Provide the [x, y] coordinate of the cell's center where the given text is located.  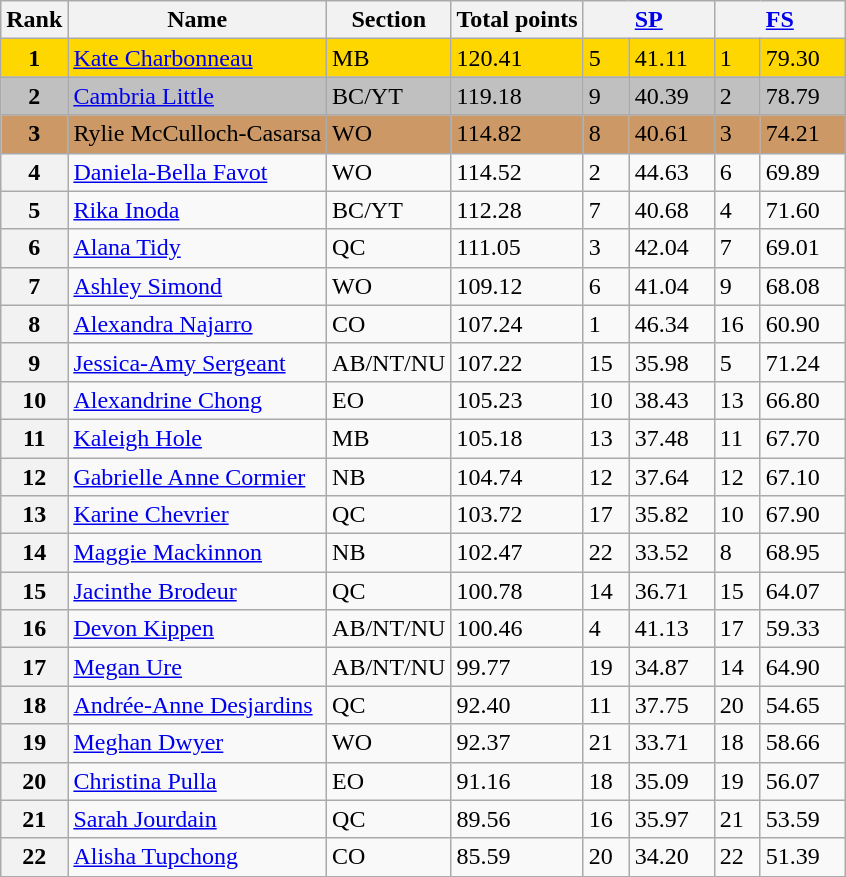
99.77 [517, 667]
79.30 [802, 58]
74.21 [802, 134]
40.68 [672, 210]
78.79 [802, 96]
35.09 [672, 781]
Maggie Mackinnon [198, 553]
Alexandrine Chong [198, 400]
53.59 [802, 819]
60.90 [802, 324]
FS [780, 20]
41.13 [672, 629]
67.10 [802, 477]
Kate Charbonneau [198, 58]
54.65 [802, 705]
Gabrielle Anne Cormier [198, 477]
105.23 [517, 400]
Meghan Dwyer [198, 743]
85.59 [517, 857]
Jessica-Amy Sergeant [198, 362]
Jacinthe Brodeur [198, 591]
109.12 [517, 286]
Alexandra Najarro [198, 324]
100.78 [517, 591]
111.05 [517, 248]
71.60 [802, 210]
46.34 [672, 324]
Devon Kippen [198, 629]
92.37 [517, 743]
102.47 [517, 553]
64.07 [802, 591]
67.70 [802, 438]
Rank [34, 20]
37.75 [672, 705]
92.40 [517, 705]
33.71 [672, 743]
40.61 [672, 134]
Daniela-Bella Favot [198, 172]
34.20 [672, 857]
68.95 [802, 553]
37.64 [672, 477]
56.07 [802, 781]
69.01 [802, 248]
71.24 [802, 362]
Sarah Jourdain [198, 819]
44.63 [672, 172]
35.97 [672, 819]
Cambria Little [198, 96]
119.18 [517, 96]
Andrée-Anne Desjardins [198, 705]
100.46 [517, 629]
Rika Inoda [198, 210]
69.89 [802, 172]
Karine Chevrier [198, 515]
34.87 [672, 667]
41.04 [672, 286]
Rylie McCulloch-Casarsa [198, 134]
Total points [517, 20]
41.11 [672, 58]
SP [648, 20]
59.33 [802, 629]
91.16 [517, 781]
114.52 [517, 172]
Section [389, 20]
Ashley Simond [198, 286]
35.98 [672, 362]
105.18 [517, 438]
67.90 [802, 515]
114.82 [517, 134]
Kaleigh Hole [198, 438]
66.80 [802, 400]
68.08 [802, 286]
104.74 [517, 477]
64.90 [802, 667]
103.72 [517, 515]
112.28 [517, 210]
38.43 [672, 400]
107.22 [517, 362]
36.71 [672, 591]
120.41 [517, 58]
58.66 [802, 743]
Alana Tidy [198, 248]
Name [198, 20]
107.24 [517, 324]
Alisha Tupchong [198, 857]
51.39 [802, 857]
89.56 [517, 819]
33.52 [672, 553]
Christina Pulla [198, 781]
37.48 [672, 438]
42.04 [672, 248]
Megan Ure [198, 667]
35.82 [672, 515]
40.39 [672, 96]
